Locate the cell with the specified text and output its (X, Y) center coordinate. 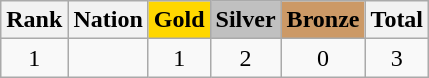
Nation (108, 20)
Silver (246, 20)
Rank (34, 20)
Gold (179, 20)
Total (397, 20)
2 (246, 58)
Bronze (323, 20)
0 (323, 58)
3 (397, 58)
